Pinpoint the cell where the given text exists, returning its (X, Y) midpoint coordinate. 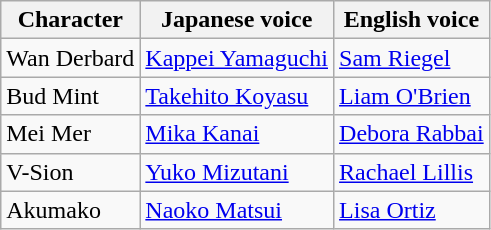
Sam Riegel (412, 58)
Naoko Matsui (237, 210)
Mika Kanai (237, 134)
Bud Mint (70, 96)
Akumako (70, 210)
Character (70, 20)
Wan Derbard (70, 58)
Japanese voice (237, 20)
Lisa Ortiz (412, 210)
V-Sion (70, 172)
Liam O'Brien (412, 96)
Kappei Yamaguchi (237, 58)
English voice (412, 20)
Debora Rabbai (412, 134)
Rachael Lillis (412, 172)
Yuko Mizutani (237, 172)
Takehito Koyasu (237, 96)
Mei Mer (70, 134)
